Search for the cell housing the specified text and yield its (X, Y) center coordinate. 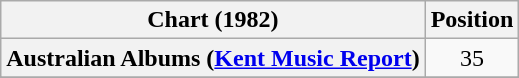
Australian Albums (Kent Music Report) (213, 58)
Position (472, 20)
35 (472, 58)
Chart (1982) (213, 20)
